Find where the given text appears and provide that cell's center as [x, y] coordinate. 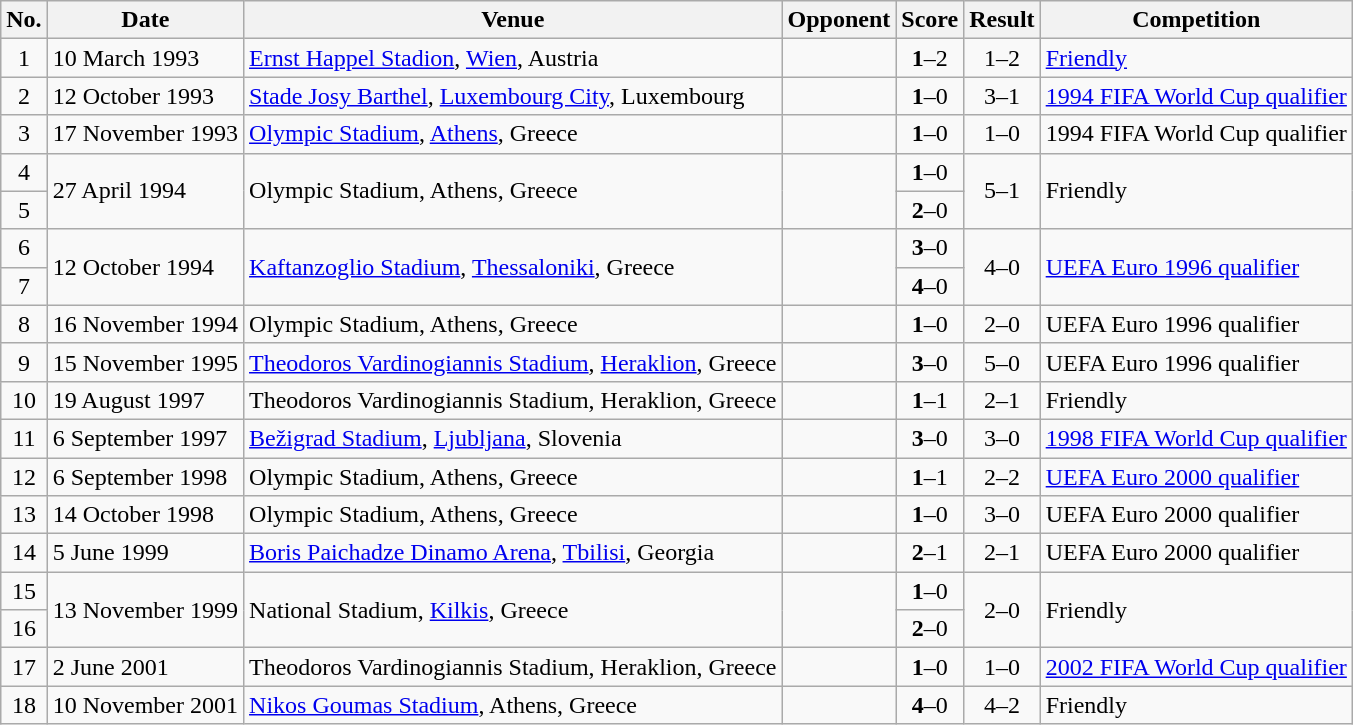
1 [24, 58]
Score [930, 20]
11 [24, 438]
Nikos Goumas Stadium, Athens, Greece [514, 705]
9 [24, 362]
16 [24, 629]
Ernst Happel Stadion, Wien, Austria [514, 58]
15 [24, 591]
10 March 1993 [145, 58]
18 [24, 705]
5 June 1999 [145, 553]
7 [24, 286]
5–1 [1002, 191]
17 [24, 667]
Kaftanzoglio Stadium, Thessaloniki, Greece [514, 267]
5 [24, 210]
10 November 2001 [145, 705]
Opponent [839, 20]
2 [24, 96]
Result [1002, 20]
3–1 [1002, 96]
2002 FIFA World Cup qualifier [1196, 667]
4–2 [1002, 705]
17 November 1993 [145, 134]
12 October 1994 [145, 267]
14 October 1998 [145, 515]
1998 FIFA World Cup qualifier [1196, 438]
No. [24, 20]
6 [24, 248]
Stade Josy Barthel, Luxembourg City, Luxembourg [514, 96]
3 [24, 134]
6 September 1998 [145, 477]
12 [24, 477]
19 August 1997 [145, 400]
Competition [1196, 20]
15 November 1995 [145, 362]
6 September 1997 [145, 438]
National Stadium, Kilkis, Greece [514, 610]
2 June 2001 [145, 667]
13 November 1999 [145, 610]
13 [24, 515]
2–2 [1002, 477]
27 April 1994 [145, 191]
16 November 1994 [145, 324]
5–0 [1002, 362]
4 [24, 172]
Bežigrad Stadium, Ljubljana, Slovenia [514, 438]
8 [24, 324]
14 [24, 553]
Boris Paichadze Dinamo Arena, Tbilisi, Georgia [514, 553]
Venue [514, 20]
12 October 1993 [145, 96]
Date [145, 20]
10 [24, 400]
